Return [X, Y] of the center of cell containing provided text 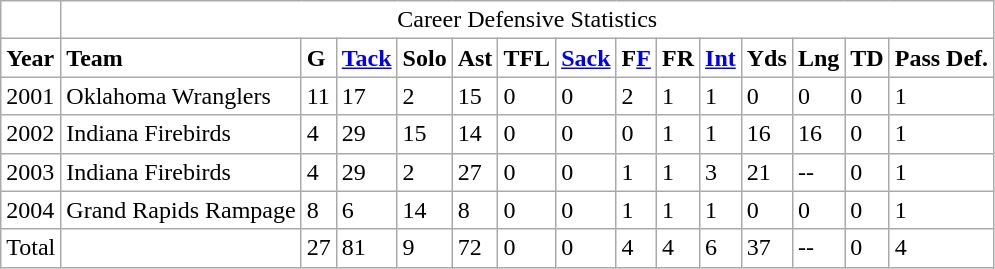
2002 [31, 134]
FR [678, 58]
Sack [586, 58]
Year [31, 58]
Team [181, 58]
81 [366, 248]
72 [475, 248]
Oklahoma Wranglers [181, 96]
TD [867, 58]
Lng [818, 58]
Tack [366, 58]
9 [424, 248]
TFL [527, 58]
2001 [31, 96]
Grand Rapids Rampage [181, 210]
Total [31, 248]
Pass Def. [941, 58]
3 [721, 172]
Int [721, 58]
2003 [31, 172]
11 [318, 96]
Career Defensive Statistics [528, 20]
37 [766, 248]
2004 [31, 210]
Solo [424, 58]
FF [636, 58]
17 [366, 96]
G [318, 58]
Ast [475, 58]
21 [766, 172]
Yds [766, 58]
